Find where the given text appears and provide that cell's center as [x, y] coordinate. 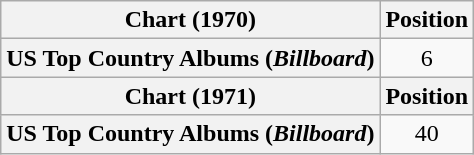
Chart (1971) [190, 96]
40 [427, 134]
Chart (1970) [190, 20]
6 [427, 58]
